Identify which cell holds the provided text, then report its (X, Y) central coordinate. 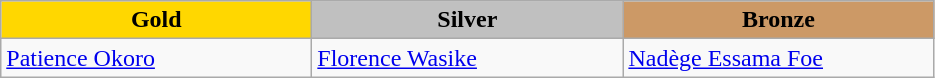
Silver (468, 20)
Gold (156, 20)
Patience Okoro (156, 58)
Nadège Essama Foe (778, 58)
Bronze (778, 20)
Florence Wasike (468, 58)
